Find where the given text appears and provide that cell's center as [X, Y] coordinate. 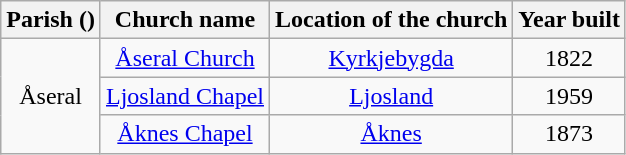
Church name [184, 20]
1959 [570, 96]
1822 [570, 58]
Åseral [51, 96]
Location of the church [392, 20]
Kyrkjebygda [392, 58]
Year built [570, 20]
1873 [570, 134]
Parish () [51, 20]
Åknes [392, 134]
Ljosland Chapel [184, 96]
Ljosland [392, 96]
Åknes Chapel [184, 134]
Åseral Church [184, 58]
